Locate the cell with the specified text and output its (X, Y) center coordinate. 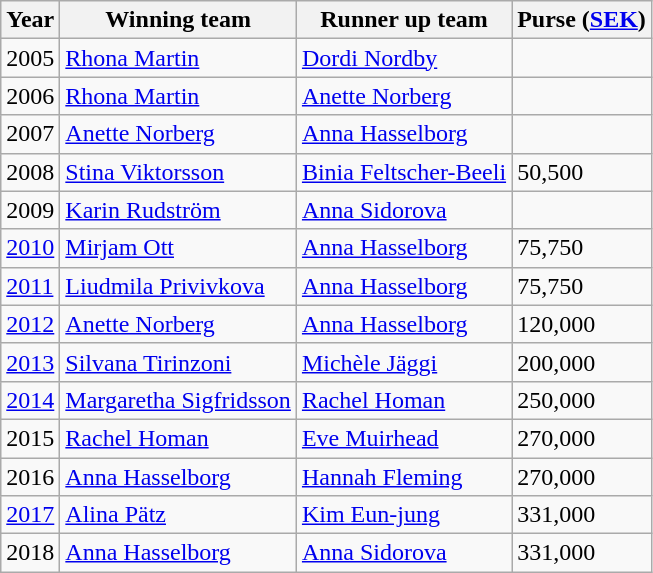
Hannah Fleming (404, 477)
Michèle Jäggi (404, 362)
Purse (SEK) (582, 20)
2006 (30, 96)
200,000 (582, 362)
Binia Feltscher-Beeli (404, 172)
Karin Rudström (178, 210)
Silvana Tirinzoni (178, 362)
Margaretha Sigfridsson (178, 400)
Winning team (178, 20)
2011 (30, 286)
2016 (30, 477)
2009 (30, 210)
2010 (30, 248)
2008 (30, 172)
2007 (30, 134)
50,500 (582, 172)
2005 (30, 58)
Eve Muirhead (404, 438)
2015 (30, 438)
Runner up team (404, 20)
Mirjam Ott (178, 248)
Stina Viktorsson (178, 172)
Liudmila Privivkova (178, 286)
250,000 (582, 400)
Dordi Nordby (404, 58)
2013 (30, 362)
2017 (30, 515)
120,000 (582, 324)
Kim Eun-jung (404, 515)
2012 (30, 324)
2014 (30, 400)
2018 (30, 553)
Year (30, 20)
Alina Pätz (178, 515)
